From the cell containing the given text, extract its center point as [X, Y] coordinate. 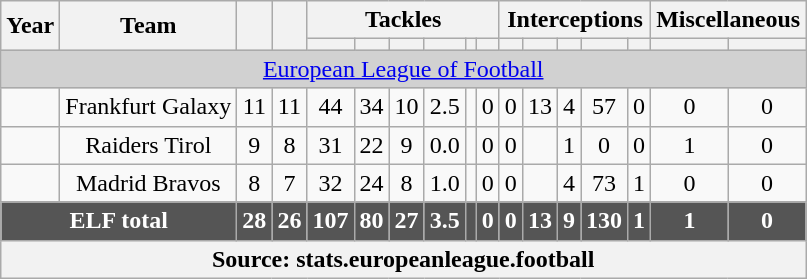
Miscellaneous [728, 20]
44 [330, 107]
57 [604, 107]
7 [290, 183]
28 [254, 221]
Source: stats.europeanleague.football [404, 259]
Madrid Bravos [148, 183]
0.0 [444, 145]
European League of Football [404, 69]
Tackles [403, 20]
10 [406, 107]
31 [330, 145]
107 [330, 221]
Raiders Tirol [148, 145]
24 [372, 183]
ELF total [119, 221]
73 [604, 183]
2.5 [444, 107]
Frankfurt Galaxy [148, 107]
130 [604, 221]
Interceptions [574, 20]
Team [148, 26]
Year [30, 26]
27 [406, 221]
32 [330, 183]
80 [372, 221]
22 [372, 145]
3.5 [444, 221]
26 [290, 221]
1.0 [444, 183]
34 [372, 107]
